Provide the [X, Y] coordinate of the cell's center where the given text is located.  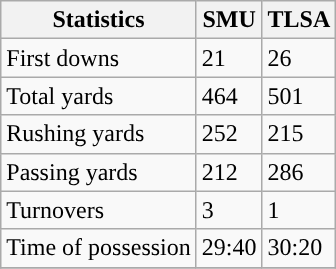
SMU [229, 20]
26 [299, 58]
215 [299, 134]
First downs [99, 58]
212 [229, 172]
Time of possession [99, 248]
Rushing yards [99, 134]
464 [229, 96]
21 [229, 58]
501 [299, 96]
Turnovers [99, 210]
TLSA [299, 20]
29:40 [229, 248]
Total yards [99, 96]
30:20 [299, 248]
286 [299, 172]
3 [229, 210]
Statistics [99, 20]
Passing yards [99, 172]
1 [299, 210]
252 [229, 134]
